Output the [x, y] coordinate of the center of the cell containing the given text.  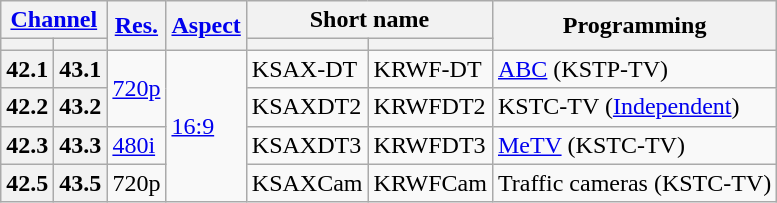
16:9 [206, 126]
Short name [369, 20]
Res. [136, 26]
Programming [634, 26]
Traffic cameras (KSTC-TV) [634, 183]
Aspect [206, 26]
KSTC-TV (Independent) [634, 107]
KSAXCam [307, 183]
MeTV (KSTC-TV) [634, 145]
ABC (KSTP-TV) [634, 69]
Channel [54, 20]
43.1 [80, 69]
KSAXDT3 [307, 145]
42.1 [28, 69]
KRWF-DT [430, 69]
42.3 [28, 145]
43.2 [80, 107]
43.3 [80, 145]
KRWFDT3 [430, 145]
42.2 [28, 107]
43.5 [80, 183]
480i [136, 145]
42.5 [28, 183]
KRWFDT2 [430, 107]
KSAX-DT [307, 69]
KSAXDT2 [307, 107]
KRWFCam [430, 183]
